Detect which cell encompasses the target text, then output its (X, Y) center coordinate. 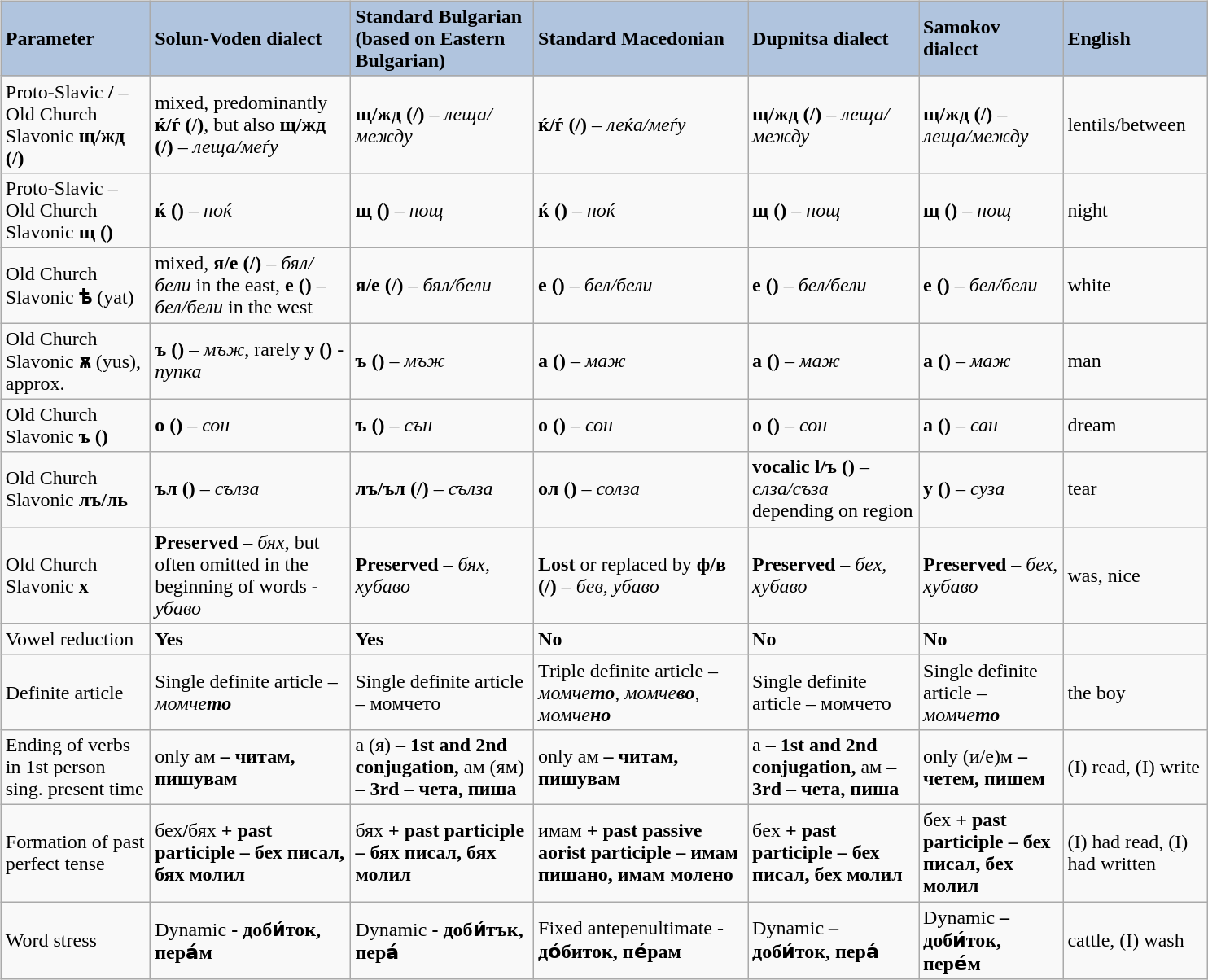
а – 1st and 2nd conjugation, ам – 3rd – чета, пиша (834, 767)
Dynamic - доби́ток, пера́м (251, 941)
night (1136, 210)
Preserved – бях, but often omitted in the beginning of words - убаво (251, 575)
(I) had read, (I) had written (1136, 853)
лъ/ъл (/) – сълза (443, 489)
mixed, я/е (/) – бял/бели in the east, е () – бел/бели in the west (251, 285)
Samokov dialect (991, 38)
Dynamic – доби́ток, пере́м (991, 941)
the boy (1136, 692)
Word stress (75, 941)
имам + past passive aorist participle – имам пишано, имам молено (641, 853)
Solun-Voden dialect (251, 38)
бех/бях + past participle – бех писал, бях молил (251, 853)
ъл () – сълза (251, 489)
я/е (/) – бял/бели (443, 285)
Standard Macedonian (641, 38)
was, nice (1136, 575)
Proto-Slavic / – Old Church Slavonic щ/жд (/) (75, 124)
Preserved – бях, хубаво (443, 575)
English (1136, 38)
Definite article (75, 692)
Old Church Slavonic ъ () (75, 425)
а (я) – 1st and 2nd conjugation, ам (ям) – 3rd – чета, пиша (443, 767)
ъ () – мъж, rarely у () - пупка (251, 361)
oл () – солза (641, 489)
(I) read, (I) write (1136, 767)
Formation of past perfect tense (75, 853)
Dynamic - доби́тък, пера́ (443, 941)
Vowel reduction (75, 639)
tear (1136, 489)
vocalic l/ъ () – слза/съза depending on region (834, 489)
man (1136, 361)
у () – суза (991, 489)
Parameter (75, 38)
Lost or replaced by ф/в (/) – бев, убаво (641, 575)
Old Church Slavonic ѫ (yus), approx. (75, 361)
бях + past participle – бях писал, бях молил (443, 853)
ќ/ѓ (/) – леќа/меѓу (641, 124)
Old Church Slavonic лъ/ль (75, 489)
ъ () – сън (443, 425)
Fixed antepenultimate - до́биток, пе́рам (641, 941)
а () – сан (991, 425)
бeх + past participle – бех писал, бех молил (834, 853)
Ending of verbs in 1st person sing. present time (75, 767)
dream (1136, 425)
mixed, predominantly ќ/ѓ (/), but also щ/жд (/) – леща/меѓу (251, 124)
Dupnitsa dialect (834, 38)
only (и/е)м – четем, пишем (991, 767)
white (1136, 285)
lentils/between (1136, 124)
Standard Bulgarian (based on Eastern Bulgarian) (443, 38)
Triple definite article – момчето, момчево, момчено (641, 692)
cattle, (I) wash (1136, 941)
ъ () – мъж (443, 361)
бех + past participle – бех писал, бeх молил (991, 853)
Old Church Slavonic x (75, 575)
Proto-Slavic – Old Church Slavonic щ () (75, 210)
Old Church Slavonic ѣ (yat) (75, 285)
Dynamic – доби́ток, пера́ (834, 941)
